Search for the cell housing the specified text and yield its [x, y] center coordinate. 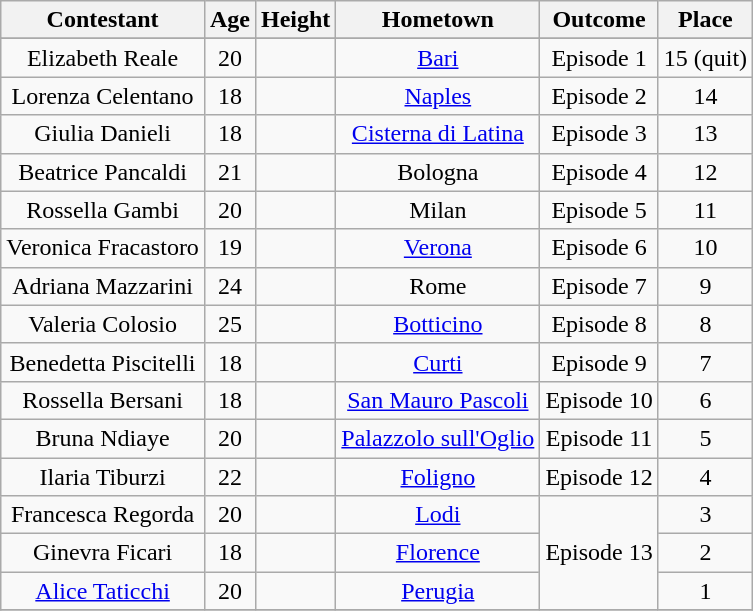
Cisterna di Latina [438, 134]
Elizabeth Reale [103, 58]
Benedetta Piscitelli [103, 362]
Ginevra Ficari [103, 553]
Episode 13 [599, 553]
Beatrice Pancaldi [103, 172]
Episode 7 [599, 286]
Episode 8 [599, 324]
Episode 9 [599, 362]
Bruna Ndiaye [103, 438]
Rossella Bersani [103, 400]
Lorenza Celentano [103, 96]
Rossella Gambi [103, 210]
Bari [438, 58]
Height [295, 20]
Naples [438, 96]
Episode 5 [599, 210]
6 [705, 400]
9 [705, 286]
13 [705, 134]
4 [705, 477]
8 [705, 324]
Episode 4 [599, 172]
San Mauro Pascoli [438, 400]
5 [705, 438]
1 [705, 591]
Bologna [438, 172]
Episode 10 [599, 400]
24 [230, 286]
Episode 6 [599, 248]
Giulia Danieli [103, 134]
Outcome [599, 20]
Veronica Fracastoro [103, 248]
Alice Taticchi [103, 591]
Verona [438, 248]
Episode 3 [599, 134]
25 [230, 324]
Francesca Regorda [103, 515]
Lodi [438, 515]
2 [705, 553]
14 [705, 96]
Ilaria Tiburzi [103, 477]
Palazzolo sull'Oglio [438, 438]
21 [230, 172]
7 [705, 362]
12 [705, 172]
Place [705, 20]
Valeria Colosio [103, 324]
Episode 11 [599, 438]
22 [230, 477]
19 [230, 248]
Rome [438, 286]
Contestant [103, 20]
Hometown [438, 20]
Perugia [438, 591]
Age [230, 20]
11 [705, 210]
Episode 2 [599, 96]
Foligno [438, 477]
Adriana Mazzarini [103, 286]
3 [705, 515]
10 [705, 248]
Milan [438, 210]
Curti [438, 362]
Florence [438, 553]
Botticino [438, 324]
15 (quit) [705, 58]
Episode 1 [599, 58]
Episode 12 [599, 477]
